Search for the cell housing the specified text and yield its (x, y) center coordinate. 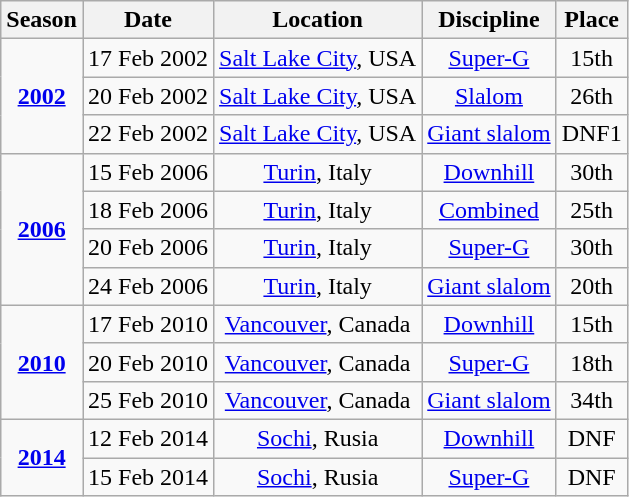
Location (318, 20)
22 Feb 2002 (148, 134)
20th (592, 286)
15 Feb 2006 (148, 172)
20 Feb 2002 (148, 96)
17 Feb 2010 (148, 324)
24 Feb 2006 (148, 286)
2014 (42, 457)
18th (592, 362)
17 Feb 2002 (148, 58)
2002 (42, 96)
Discipline (489, 20)
2006 (42, 229)
34th (592, 400)
25th (592, 210)
20 Feb 2010 (148, 362)
15 Feb 2014 (148, 477)
Slalom (489, 96)
20 Feb 2006 (148, 248)
18 Feb 2006 (148, 210)
12 Feb 2014 (148, 438)
Season (42, 20)
Combined (489, 210)
2010 (42, 362)
25 Feb 2010 (148, 400)
26th (592, 96)
Place (592, 20)
Date (148, 20)
DNF1 (592, 134)
